Output the (X, Y) coordinate of the center of the cell containing the given text.  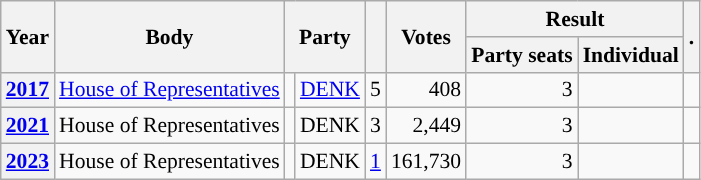
408 (426, 90)
Party (325, 36)
Party seats (522, 55)
Body (170, 36)
1 (376, 162)
2021 (28, 126)
5 (376, 90)
Year (28, 36)
2,449 (426, 126)
Individual (631, 55)
161,730 (426, 162)
. (692, 36)
2023 (28, 162)
Result (575, 19)
2017 (28, 90)
Votes (426, 36)
